Determine the [X, Y] coordinate at the center of the cell enclosing the given text.  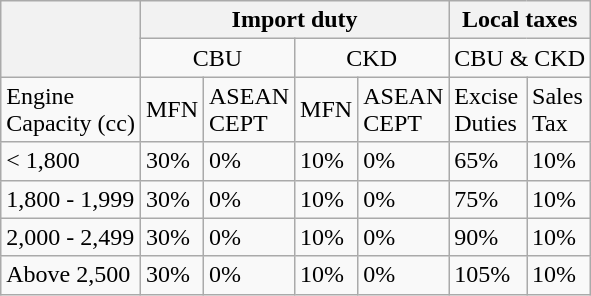
Local taxes [520, 20]
< 1,800 [71, 161]
CBU [217, 58]
CKD [372, 58]
1,800 - 1,999 [71, 199]
90% [488, 237]
Sales Tax [559, 110]
CBU & CKD [520, 58]
75% [488, 199]
Import duty [294, 20]
Excise Duties [488, 110]
65% [488, 161]
Engine Capacity (cc) [71, 110]
105% [488, 275]
Above 2,500 [71, 275]
2,000 - 2,499 [71, 237]
